Extract the [X, Y] coordinate from the center of the cell holding the provided text.  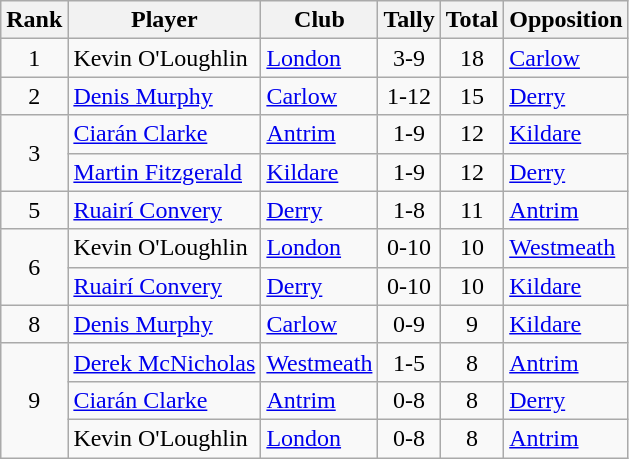
Player [164, 20]
Derek McNicholas [164, 362]
Club [320, 20]
1-8 [409, 210]
1 [34, 58]
1-5 [409, 362]
Tally [409, 20]
Martin Fitzgerald [164, 172]
2 [34, 96]
Rank [34, 20]
5 [34, 210]
Total [472, 20]
Opposition [566, 20]
3-9 [409, 58]
18 [472, 58]
1-12 [409, 96]
0-9 [409, 324]
11 [472, 210]
6 [34, 267]
3 [34, 153]
15 [472, 96]
